Determine the (X, Y) coordinate at the center of the cell enclosing the given text.  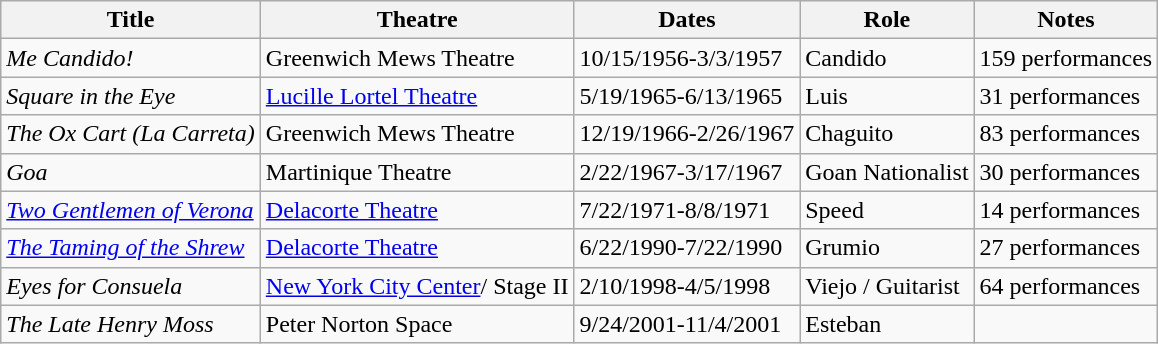
Title (131, 20)
14 performances (1066, 210)
Role (887, 20)
Candido (887, 58)
Goan Nationalist (887, 172)
Square in the Eye (131, 96)
12/19/1966-2/26/1967 (687, 134)
83 performances (1066, 134)
Two Gentlemen of Verona (131, 210)
Peter Norton Space (417, 324)
The Late Henry Moss (131, 324)
2/10/1998-4/5/1998 (687, 286)
Luis (887, 96)
7/22/1971-8/8/1971 (687, 210)
Notes (1066, 20)
31 performances (1066, 96)
The Taming of the Shrew (131, 248)
10/15/1956-3/3/1957 (687, 58)
Me Candido! (131, 58)
Lucille Lortel Theatre (417, 96)
159 performances (1066, 58)
Esteban (887, 324)
Chaguito (887, 134)
30 performances (1066, 172)
Dates (687, 20)
Eyes for Consuela (131, 286)
Goa (131, 172)
Theatre (417, 20)
The Ox Cart (La Carreta) (131, 134)
6/22/1990-7/22/1990 (687, 248)
2/22/1967-3/17/1967 (687, 172)
27 performances (1066, 248)
5/19/1965-6/13/1965 (687, 96)
Viejo / Guitarist (887, 286)
9/24/2001-11/4/2001 (687, 324)
Speed (887, 210)
Martinique Theatre (417, 172)
Grumio (887, 248)
New York City Center/ Stage II (417, 286)
64 performances (1066, 286)
